Find where the given text appears and provide that cell's center as [X, Y] coordinate. 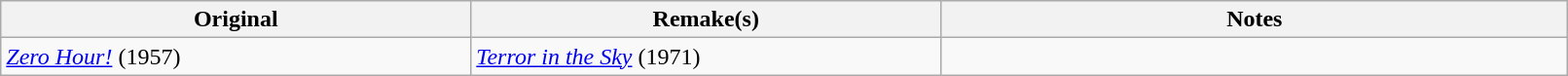
Notes [1255, 19]
Terror in the Sky (1971) [707, 57]
Remake(s) [707, 19]
Original [236, 19]
Zero Hour! (1957) [236, 57]
